Provide the (x, y) coordinate of the cell's center where the given text is located.  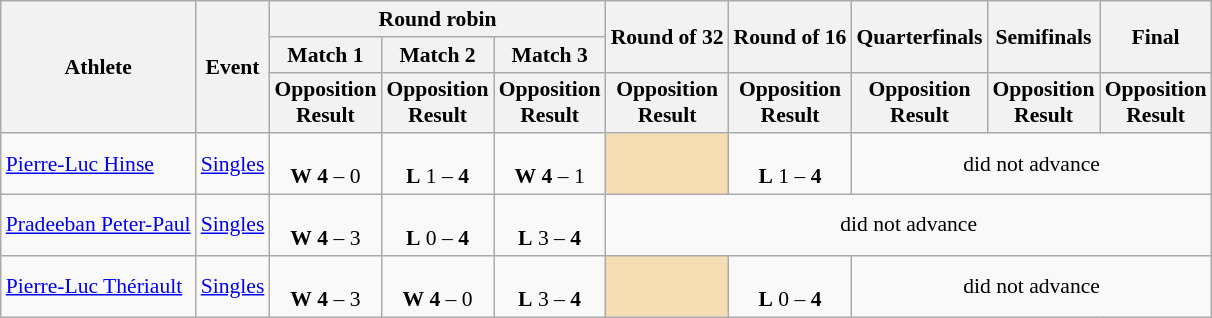
Match 3 (550, 55)
Final (1156, 36)
Event (233, 67)
Semifinals (1043, 36)
Round of 32 (668, 36)
W 4 – 1 (550, 164)
Pierre-Luc Thériault (98, 286)
Round of 16 (790, 36)
Match 2 (437, 55)
Pradeeban Peter-Paul (98, 226)
Pierre-Luc Hinse (98, 164)
Match 1 (325, 55)
Quarterfinals (919, 36)
Athlete (98, 67)
Round robin (437, 19)
